Find where the given text appears and provide that cell's center as (X, Y) coordinate. 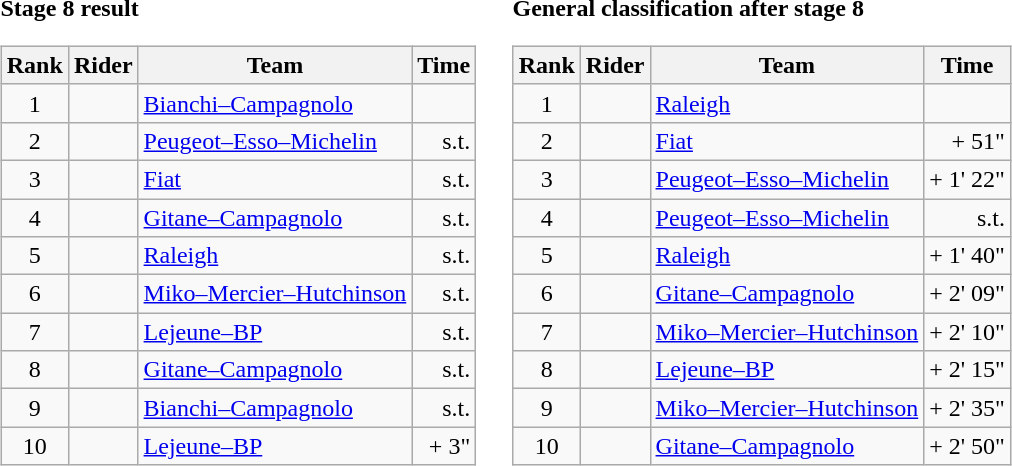
+ 51" (968, 141)
+ 2' 09" (968, 294)
+ 1' 40" (968, 256)
+ 2' 50" (968, 446)
+ 2' 35" (968, 408)
+ 3" (444, 446)
+ 2' 15" (968, 370)
+ 1' 22" (968, 179)
+ 2' 10" (968, 332)
